Return (X, Y) of the center of cell containing provided text 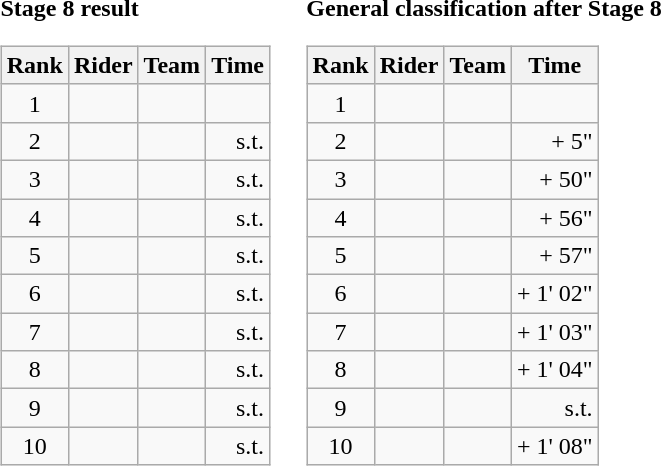
+ 5" (554, 141)
+ 1' 02" (554, 294)
+ 1' 04" (554, 370)
+ 50" (554, 179)
+ 1' 03" (554, 332)
+ 57" (554, 256)
+ 56" (554, 217)
+ 1' 08" (554, 446)
